Return the (x, y) coordinate for the center point of the cell that contains the specified text.  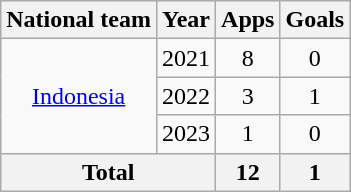
8 (248, 58)
Indonesia (79, 96)
3 (248, 96)
Year (186, 20)
Goals (315, 20)
2022 (186, 96)
National team (79, 20)
Apps (248, 20)
2021 (186, 58)
12 (248, 172)
2023 (186, 134)
Total (108, 172)
